Detect which cell encompasses the target text, then output its (x, y) center coordinate. 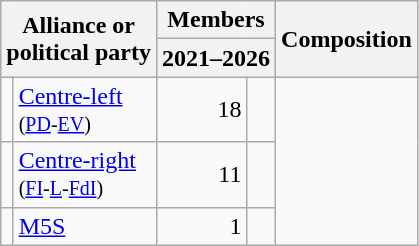
Alliance or political party (79, 39)
2021–2026 (216, 58)
M5S (84, 226)
Centre-right (FI-L-FdI) (84, 174)
1 (201, 226)
11 (201, 174)
Members (216, 20)
Centre-left (PD-EV) (84, 110)
Composition (347, 39)
18 (201, 110)
